Identify which cell holds the provided text, then report its (X, Y) central coordinate. 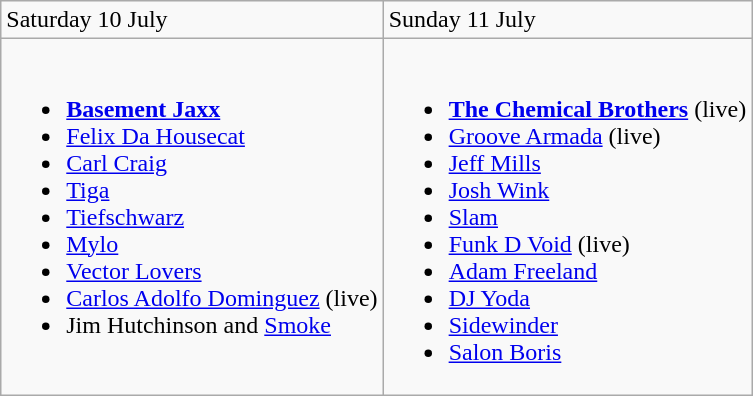
Saturday 10 July (192, 20)
Basement JaxxFelix Da HousecatCarl CraigTigaTiefschwarzMyloVector LoversCarlos Adolfo Dominguez (live)Jim Hutchinson and Smoke (192, 217)
The Chemical Brothers (live)Groove Armada (live)Jeff MillsJosh WinkSlamFunk D Void (live)Adam FreelandDJ YodaSidewinderSalon Boris (568, 217)
Sunday 11 July (568, 20)
